Output the (X, Y) coordinate of the center of the cell containing the given text.  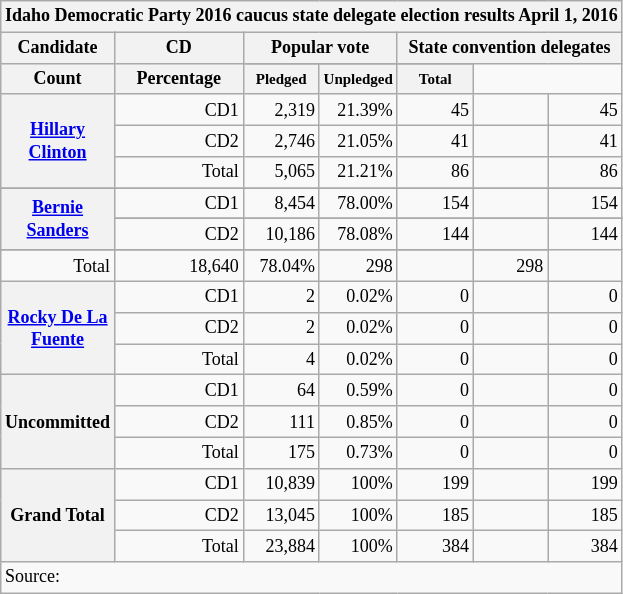
Source: (312, 578)
64 (281, 390)
78.04% (281, 266)
8,454 (281, 204)
Hillary Clinton (58, 141)
111 (281, 422)
Popular vote (320, 48)
Uncommitted (58, 422)
23,884 (281, 546)
State convention delegates (510, 48)
2,746 (281, 140)
21.05% (358, 140)
Rocky De La Fuente (58, 328)
175 (281, 452)
10,186 (281, 234)
Percentage (178, 78)
18,640 (178, 266)
Pledged (281, 78)
Bernie Sanders (58, 219)
CD (178, 48)
4 (281, 360)
Grand Total (58, 515)
5,065 (281, 172)
0.85% (358, 422)
2,319 (281, 110)
Unpledged (358, 78)
Candidate (58, 48)
10,839 (281, 484)
78.00% (358, 204)
21.21% (358, 172)
21.39% (358, 110)
Count (58, 78)
Idaho Democratic Party 2016 caucus state delegate election results April 1, 2016 (312, 16)
0.59% (358, 390)
0.73% (358, 452)
78.08% (358, 234)
13,045 (281, 516)
